Provide the (X, Y) coordinate of the cell's center where the given text is located.  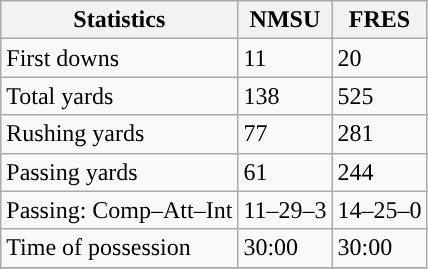
Rushing yards (120, 134)
11–29–3 (285, 210)
NMSU (285, 20)
20 (380, 58)
Passing yards (120, 172)
11 (285, 58)
61 (285, 172)
525 (380, 96)
Time of possession (120, 248)
14–25–0 (380, 210)
281 (380, 134)
244 (380, 172)
Passing: Comp–Att–Int (120, 210)
Total yards (120, 96)
77 (285, 134)
Statistics (120, 20)
FRES (380, 20)
138 (285, 96)
First downs (120, 58)
